Return (X, Y) of the center of cell containing provided text 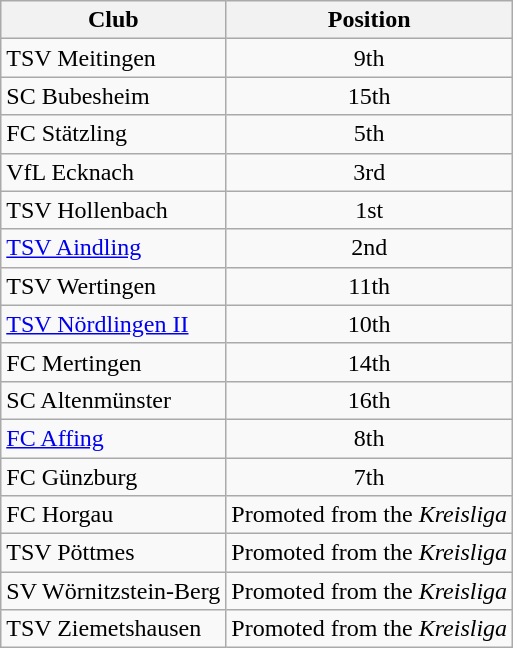
FC Mertingen (114, 362)
14th (370, 362)
TSV Nördlingen II (114, 324)
FC Stätzling (114, 134)
9th (370, 58)
TSV Aindling (114, 248)
TSV Ziemetshausen (114, 629)
3rd (370, 172)
TSV Hollenbach (114, 210)
8th (370, 438)
5th (370, 134)
FC Günzburg (114, 477)
16th (370, 400)
FC Horgau (114, 515)
TSV Wertingen (114, 286)
VfL Ecknach (114, 172)
2nd (370, 248)
TSV Meitingen (114, 58)
FC Affing (114, 438)
11th (370, 286)
Club (114, 20)
7th (370, 477)
SC Bubesheim (114, 96)
10th (370, 324)
15th (370, 96)
SC Altenmünster (114, 400)
Position (370, 20)
1st (370, 210)
TSV Pöttmes (114, 553)
SV Wörnitzstein-Berg (114, 591)
